Output the [x, y] coordinate of the center of the cell containing the given text.  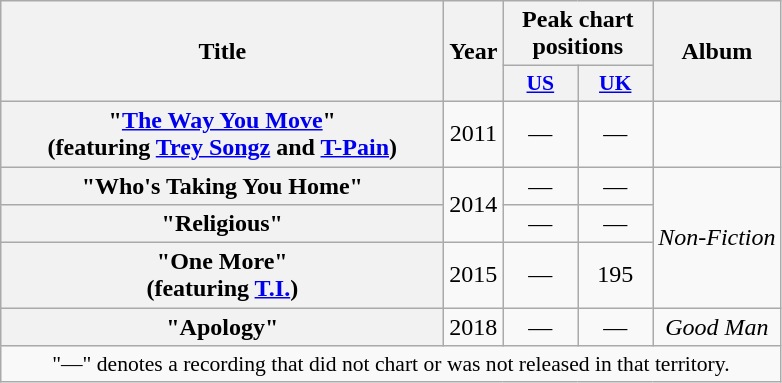
195 [616, 276]
US [540, 84]
Peak chart positions [578, 34]
Year [474, 52]
UK [616, 84]
"Religious" [222, 224]
Album [717, 52]
2014 [474, 204]
2011 [474, 134]
2018 [474, 327]
"One More"(featuring T.I.) [222, 276]
Good Man [717, 327]
"—" denotes a recording that did not chart or was not released in that territory. [391, 364]
2015 [474, 276]
"Who's Taking You Home" [222, 185]
Title [222, 52]
"Apology" [222, 327]
"The Way You Move"(featuring Trey Songz and T-Pain) [222, 134]
Non-Fiction [717, 236]
